From the cell containing the given text, extract its center point as [x, y] coordinate. 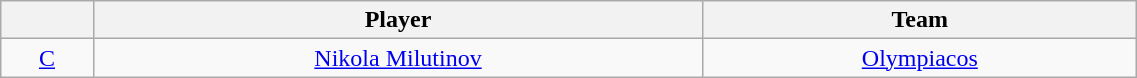
C [47, 58]
Player [398, 20]
Team [920, 20]
Nikola Milutinov [398, 58]
Olympiacos [920, 58]
